Extract the [x, y] coordinate from the center of the cell holding the provided text.  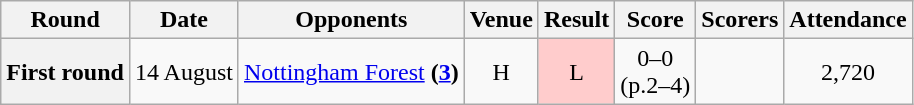
Date [184, 20]
0–0(p.2–4) [656, 72]
2,720 [848, 72]
L [576, 72]
Scorers [740, 20]
First round [66, 72]
Round [66, 20]
Opponents [351, 20]
14 August [184, 72]
H [501, 72]
Attendance [848, 20]
Nottingham Forest (3) [351, 72]
Venue [501, 20]
Result [576, 20]
Score [656, 20]
